Return [X, Y] of the center of cell containing provided text 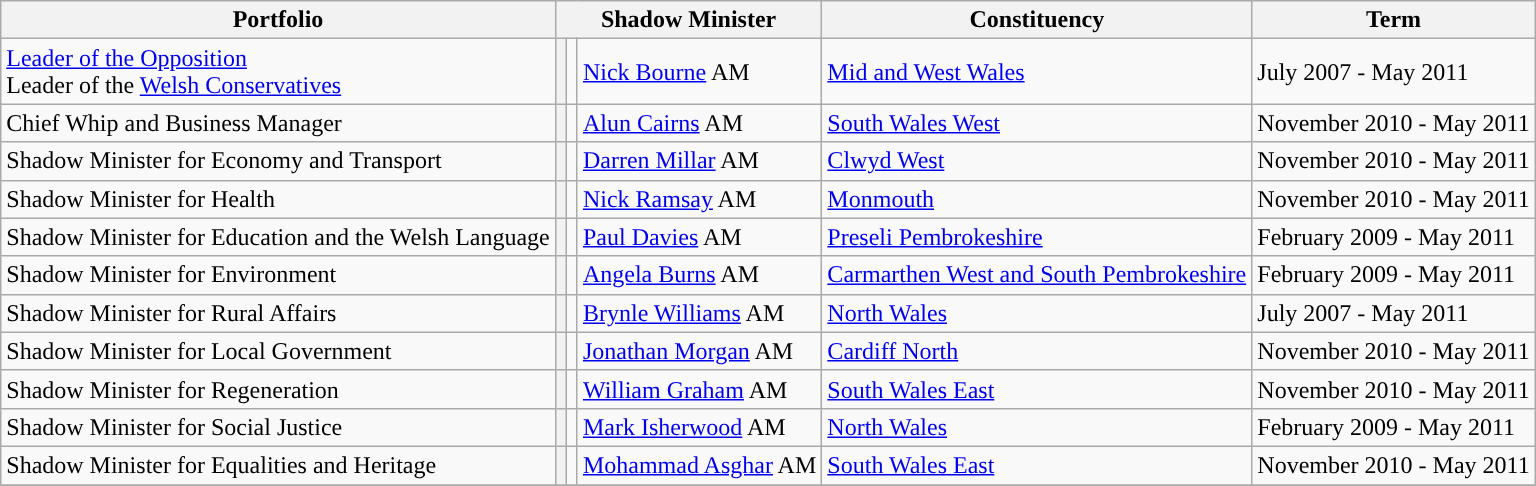
Term [1394, 20]
Portfolio [278, 20]
Angela Burns AM [699, 275]
Mark Isherwood AM [699, 427]
Mohammad Asghar AM [699, 465]
Leader of the Opposition Leader of the Welsh Conservatives [278, 72]
Shadow Minister for Environment [278, 275]
Shadow Minister for Local Government [278, 351]
Shadow Minister for Regeneration [278, 389]
Shadow Minister for Economy and Transport [278, 161]
Cardiff North [1037, 351]
Paul Davies AM [699, 237]
Nick Bourne AM [699, 72]
Chief Whip and Business Manager [278, 123]
Constituency [1037, 20]
Monmouth [1037, 199]
Clwyd West [1037, 161]
Shadow Minister for Health [278, 199]
Shadow Minister for Education and the Welsh Language [278, 237]
Shadow Minister for Equalities and Heritage [278, 465]
Nick Ramsay AM [699, 199]
Preseli Pembrokeshire [1037, 237]
South Wales West [1037, 123]
Shadow Minister for Social Justice [278, 427]
Shadow Minister for Rural Affairs [278, 313]
Jonathan Morgan AM [699, 351]
William Graham AM [699, 389]
Darren Millar AM [699, 161]
Shadow Minister [688, 20]
Alun Cairns AM [699, 123]
Carmarthen West and South Pembrokeshire [1037, 275]
Mid and West Wales [1037, 72]
Brynle Williams AM [699, 313]
